Determine the [x, y] coordinate at the center of the cell enclosing the given text.  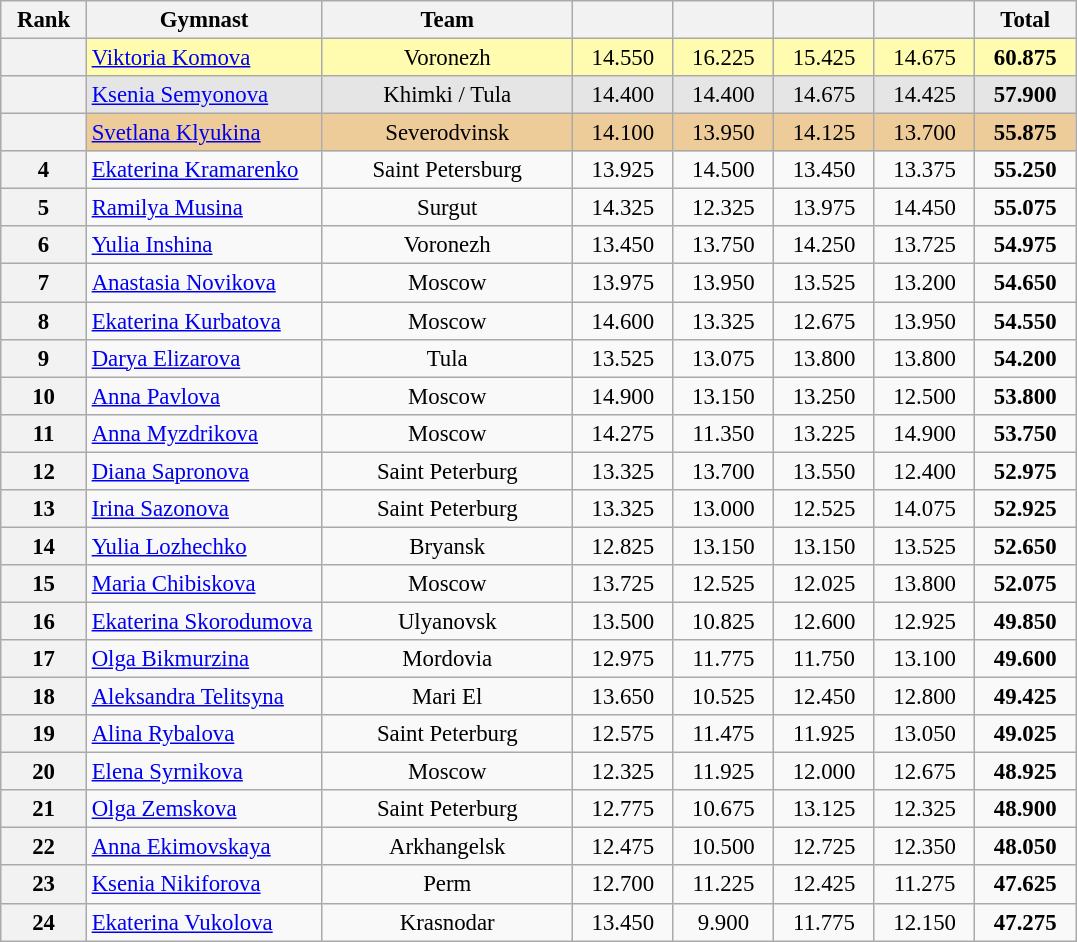
Ekaterina Vukolova [204, 922]
13 [44, 509]
15.425 [824, 58]
Aleksandra Telitsyna [204, 697]
47.275 [1026, 922]
12.400 [924, 471]
Yulia Lozhechko [204, 546]
12.725 [824, 847]
14 [44, 546]
55.250 [1026, 170]
17 [44, 659]
14.325 [624, 208]
5 [44, 208]
Darya Elizarova [204, 358]
12.500 [924, 396]
21 [44, 809]
6 [44, 245]
54.200 [1026, 358]
Ksenia Nikiforova [204, 885]
12.600 [824, 621]
12.000 [824, 772]
Gymnast [204, 20]
54.550 [1026, 321]
Ekaterina Skorodumova [204, 621]
14.275 [624, 433]
55.875 [1026, 133]
18 [44, 697]
Saint Petersburg [448, 170]
12.150 [924, 922]
20 [44, 772]
Severodvinsk [448, 133]
12.800 [924, 697]
Yulia Inshina [204, 245]
13.125 [824, 809]
Tula [448, 358]
48.050 [1026, 847]
11.350 [724, 433]
13.100 [924, 659]
Krasnodar [448, 922]
13.250 [824, 396]
Olga Bikmurzina [204, 659]
10.525 [724, 697]
14.550 [624, 58]
14.125 [824, 133]
10.675 [724, 809]
7 [44, 283]
12.925 [924, 621]
Ramilya Musina [204, 208]
22 [44, 847]
11.275 [924, 885]
9 [44, 358]
49.025 [1026, 734]
Rank [44, 20]
49.425 [1026, 697]
52.650 [1026, 546]
54.975 [1026, 245]
8 [44, 321]
52.075 [1026, 584]
Diana Sapronova [204, 471]
Mordovia [448, 659]
53.750 [1026, 433]
12.700 [624, 885]
10.825 [724, 621]
Anna Ekimovskaya [204, 847]
13.500 [624, 621]
Perm [448, 885]
Alina Rybalova [204, 734]
14.600 [624, 321]
Khimki / Tula [448, 95]
13.075 [724, 358]
52.975 [1026, 471]
13.225 [824, 433]
10 [44, 396]
12.450 [824, 697]
13.050 [924, 734]
Arkhangelsk [448, 847]
16.225 [724, 58]
Maria Chibiskova [204, 584]
4 [44, 170]
13.925 [624, 170]
Elena Syrnikova [204, 772]
55.075 [1026, 208]
12.475 [624, 847]
Anastasia Novikova [204, 283]
14.450 [924, 208]
24 [44, 922]
14.075 [924, 509]
57.900 [1026, 95]
Ulyanovsk [448, 621]
12.575 [624, 734]
54.650 [1026, 283]
12.425 [824, 885]
12.975 [624, 659]
14.100 [624, 133]
48.900 [1026, 809]
13.000 [724, 509]
49.850 [1026, 621]
Team [448, 20]
Total [1026, 20]
13.650 [624, 697]
Mari El [448, 697]
12.775 [624, 809]
12.025 [824, 584]
Anna Pavlova [204, 396]
60.875 [1026, 58]
11.750 [824, 659]
Ekaterina Kurbatova [204, 321]
11 [44, 433]
11.225 [724, 885]
Olga Zemskova [204, 809]
13.750 [724, 245]
23 [44, 885]
Ksenia Semyonova [204, 95]
14.500 [724, 170]
16 [44, 621]
Surgut [448, 208]
13.200 [924, 283]
13.550 [824, 471]
15 [44, 584]
Viktoria Komova [204, 58]
Svetlana Klyukina [204, 133]
12 [44, 471]
47.625 [1026, 885]
12.825 [624, 546]
14.425 [924, 95]
13.375 [924, 170]
19 [44, 734]
Ekaterina Kramarenko [204, 170]
Bryansk [448, 546]
52.925 [1026, 509]
Anna Myzdrikova [204, 433]
9.900 [724, 922]
12.350 [924, 847]
48.925 [1026, 772]
49.600 [1026, 659]
11.475 [724, 734]
10.500 [724, 847]
Irina Sazonova [204, 509]
14.250 [824, 245]
53.800 [1026, 396]
